Return (X, Y) of the center of cell containing provided text 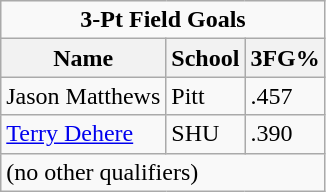
SHU (206, 134)
Jason Matthews (84, 96)
.457 (285, 96)
(no other qualifiers) (164, 172)
Terry Dehere (84, 134)
Name (84, 58)
Pitt (206, 96)
.390 (285, 134)
3-Pt Field Goals (164, 20)
3FG% (285, 58)
School (206, 58)
